From the cell containing the given text, extract its center point as (x, y) coordinate. 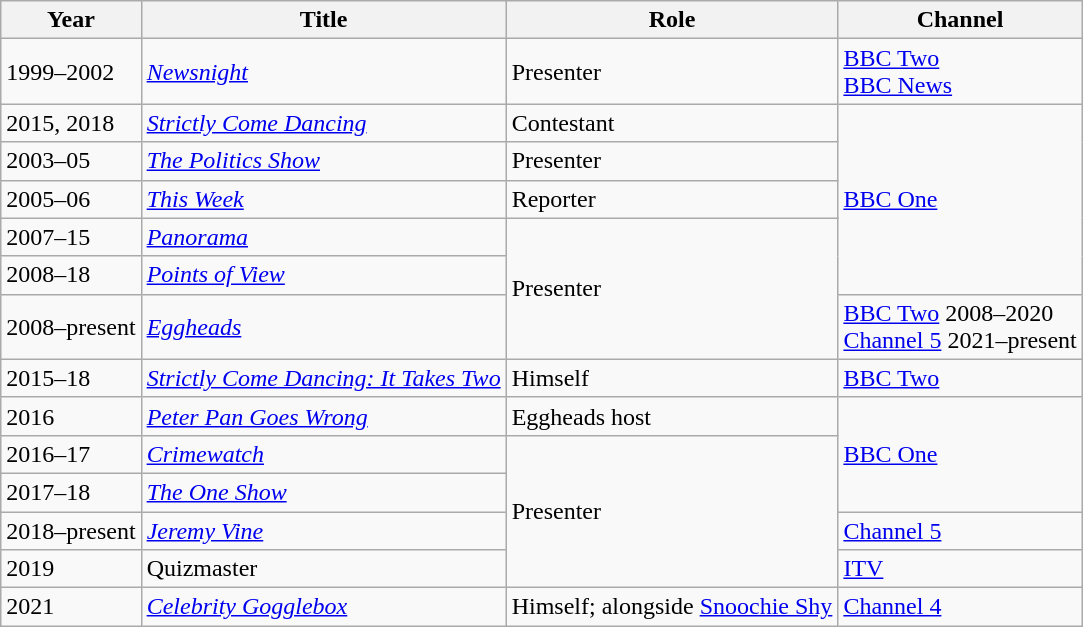
Contestant (672, 123)
Eggheads host (672, 416)
2007–15 (71, 237)
Himself; alongside Snoochie Shy (672, 607)
Crimewatch (324, 454)
Title (324, 20)
Celebrity Gogglebox (324, 607)
Channel (960, 20)
Peter Pan Goes Wrong (324, 416)
2005–06 (71, 199)
Reporter (672, 199)
BBC Two 2008–2020Channel 5 2021–present (960, 326)
ITV (960, 569)
BBC TwoBBC News (960, 72)
Channel 4 (960, 607)
Year (71, 20)
2018–present (71, 531)
Channel 5 (960, 531)
The Politics Show (324, 161)
2008–present (71, 326)
2016–17 (71, 454)
BBC Two (960, 378)
2017–18 (71, 492)
Quizmaster (324, 569)
2015–18 (71, 378)
Jeremy Vine (324, 531)
1999–2002 (71, 72)
The One Show (324, 492)
Newsnight (324, 72)
2016 (71, 416)
This Week (324, 199)
Strictly Come Dancing: It Takes Two (324, 378)
Himself (672, 378)
2008–18 (71, 275)
2019 (71, 569)
Role (672, 20)
Eggheads (324, 326)
2021 (71, 607)
Points of View (324, 275)
2015, 2018 (71, 123)
Strictly Come Dancing (324, 123)
Panorama (324, 237)
2003–05 (71, 161)
